Locate the cell with the specified text and output its [x, y] center coordinate. 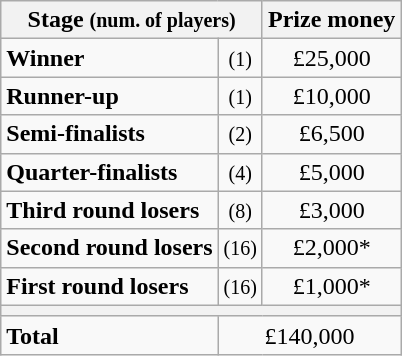
£10,000 [331, 96]
£25,000 [331, 58]
£140,000 [310, 335]
£5,000 [331, 172]
(2) [240, 134]
Quarter-finalists [110, 172]
Runner-up [110, 96]
£3,000 [331, 210]
(4) [240, 172]
Prize money [331, 20]
First round losers [110, 286]
Second round losers [110, 248]
£6,500 [331, 134]
£1,000* [331, 286]
Total [110, 335]
£2,000* [331, 248]
Semi-finalists [110, 134]
Third round losers [110, 210]
(8) [240, 210]
Stage (num. of players) [132, 20]
Winner [110, 58]
